Return [X, Y] of the center of cell containing provided text 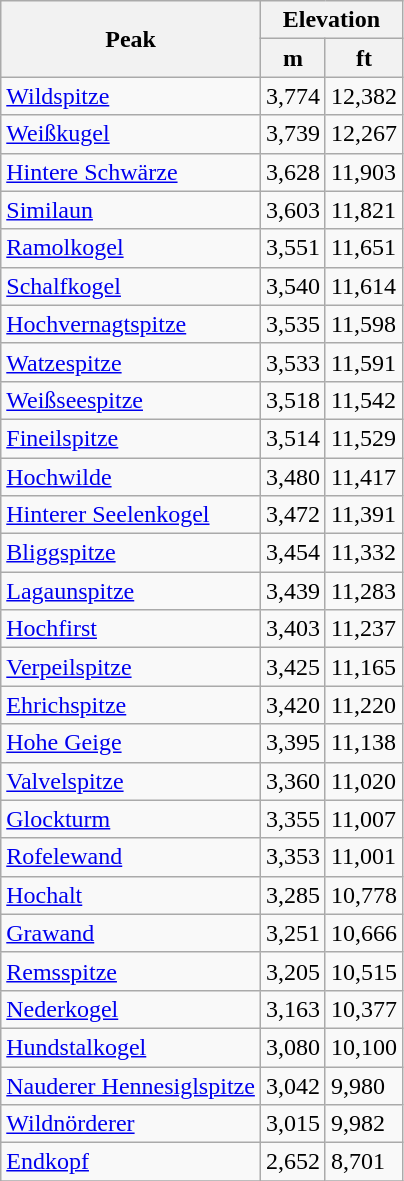
3,042 [292, 1085]
3,518 [292, 400]
11,614 [364, 286]
3,603 [292, 210]
ft [364, 58]
3,739 [292, 134]
Ramolkogel [131, 248]
11,591 [364, 362]
3,355 [292, 819]
9,980 [364, 1085]
11,138 [364, 743]
Hundstalkogel [131, 1047]
3,514 [292, 438]
10,377 [364, 1009]
12,267 [364, 134]
3,420 [292, 705]
Elevation [331, 20]
Nauderer Hennesiglspitze [131, 1085]
3,472 [292, 515]
3,480 [292, 477]
2,652 [292, 1162]
Peak [131, 39]
11,821 [364, 210]
Verpeilspitze [131, 667]
12,382 [364, 96]
11,001 [364, 857]
11,332 [364, 553]
3,774 [292, 96]
Schalfkogel [131, 286]
Fineilspitze [131, 438]
3,425 [292, 667]
9,982 [364, 1124]
Hochalt [131, 895]
Hinterer Seelenkogel [131, 515]
10,515 [364, 971]
Hintere Schwärze [131, 172]
10,100 [364, 1047]
11,220 [364, 705]
3,205 [292, 971]
11,903 [364, 172]
11,391 [364, 515]
3,163 [292, 1009]
3,454 [292, 553]
Hochvernagtspitze [131, 324]
11,651 [364, 248]
3,285 [292, 895]
11,542 [364, 400]
Weißkugel [131, 134]
11,417 [364, 477]
Nederkogel [131, 1009]
Wildspitze [131, 96]
Endkopf [131, 1162]
3,080 [292, 1047]
3,551 [292, 248]
3,439 [292, 591]
Hochwilde [131, 477]
3,353 [292, 857]
Hochfirst [131, 629]
Similaun [131, 210]
3,015 [292, 1124]
3,360 [292, 781]
Valvelspitze [131, 781]
Wildnörderer [131, 1124]
11,020 [364, 781]
Bliggspitze [131, 553]
Lagaunspitze [131, 591]
11,007 [364, 819]
11,283 [364, 591]
11,165 [364, 667]
Glockturm [131, 819]
11,237 [364, 629]
3,403 [292, 629]
Grawand [131, 933]
11,529 [364, 438]
Ehrichspitze [131, 705]
Remsspitze [131, 971]
3,540 [292, 286]
m [292, 58]
3,628 [292, 172]
8,701 [364, 1162]
3,395 [292, 743]
3,533 [292, 362]
10,666 [364, 933]
Hohe Geige [131, 743]
3,251 [292, 933]
Rofelewand [131, 857]
3,535 [292, 324]
11,598 [364, 324]
Weißseespitze [131, 400]
10,778 [364, 895]
Watzespitze [131, 362]
